Scan for the cell matching the given text and deliver its [x, y] coordinate at center. 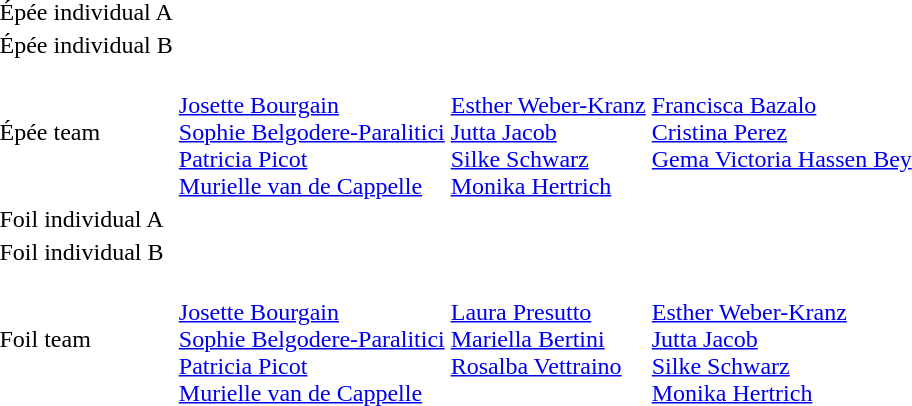
Esther Weber-Kranz Jutta Jacob Silke Schwarz Monika Hertrich [548, 132]
Josette Bourgain Sophie Belgodere-Paralitici Patricia Picot Murielle van de Cappelle [312, 132]
